Pinpoint the cell where the given text exists, returning its [X, Y] midpoint coordinate. 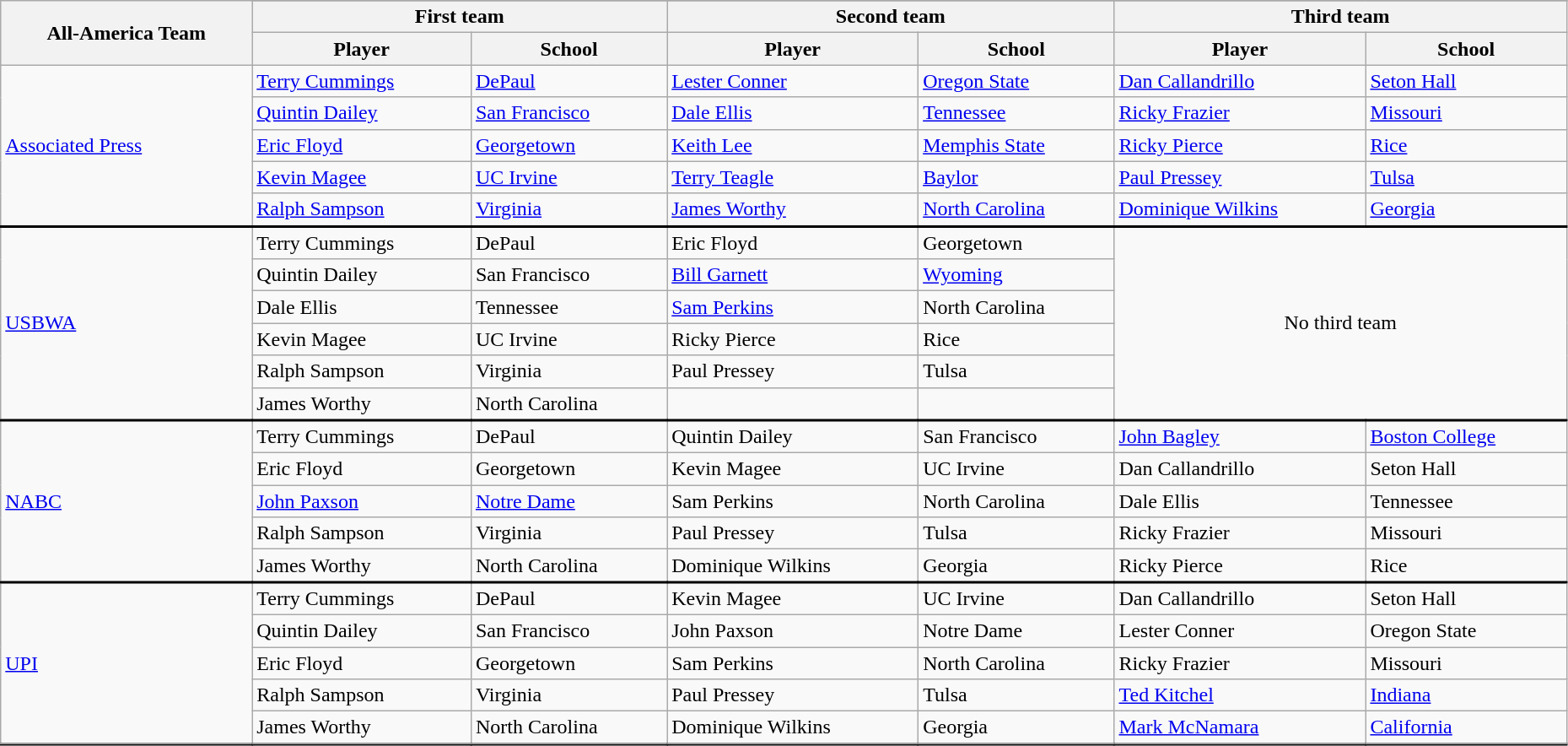
Wyoming [1016, 275]
Ted Kitchel [1240, 695]
Second team [891, 17]
Memphis State [1016, 145]
Third team [1340, 17]
USBWA [127, 323]
No third team [1340, 323]
Keith Lee [793, 145]
NABC [127, 501]
Indiana [1466, 695]
Baylor [1016, 177]
First team [460, 17]
UPI [127, 663]
All-America Team [127, 33]
John Bagley [1240, 437]
Bill Garnett [793, 275]
Terry Teagle [793, 177]
California [1466, 727]
Associated Press [127, 145]
Mark McNamara [1240, 727]
Boston College [1466, 437]
